Scan for the cell matching the given text and deliver its [x, y] coordinate at center. 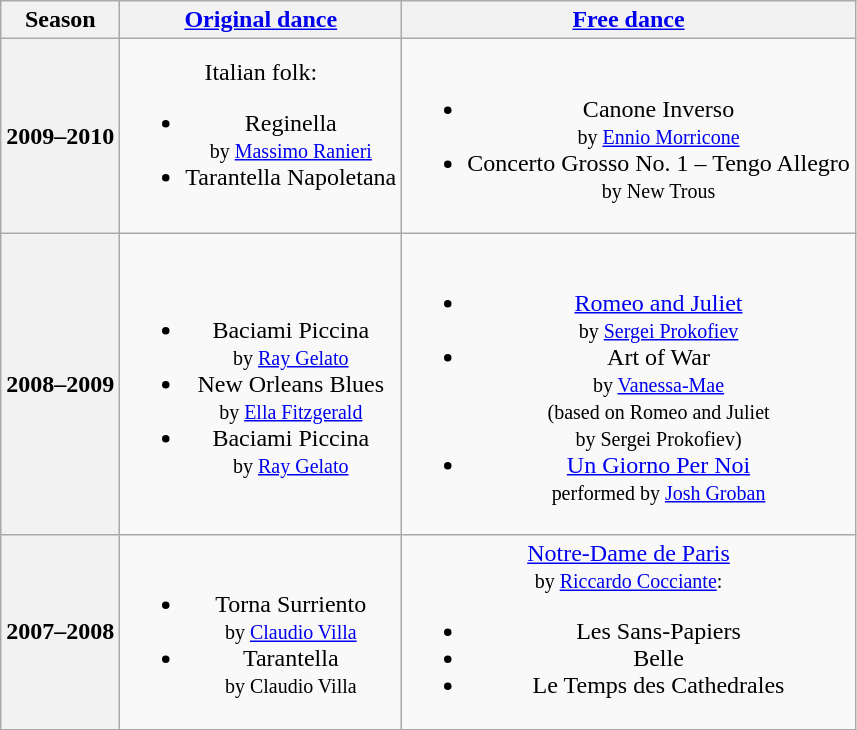
Italian folk:Reginella by Massimo Ranieri Tarantella Napoletana [261, 136]
2009–2010 [60, 136]
2008–2009 [60, 384]
Canone Inverso by Ennio Morricone Concerto Grosso No. 1 – Tengo Allegro by New Trous [629, 136]
Notre-Dame de Paris by Riccardo Cocciante: Les Sans-PapiersBelleLe Temps des Cathedrales [629, 632]
Free dance [629, 20]
2007–2008 [60, 632]
Baciami Piccina by Ray Gelato New Orleans Blues by Ella Fitzgerald Baciami Piccina by Ray Gelato [261, 384]
Original dance [261, 20]
Season [60, 20]
Torna Surriento by Claudio Villa Tarantella by Claudio Villa [261, 632]
